Determine the [x, y] coordinate at the center of the cell enclosing the given text.  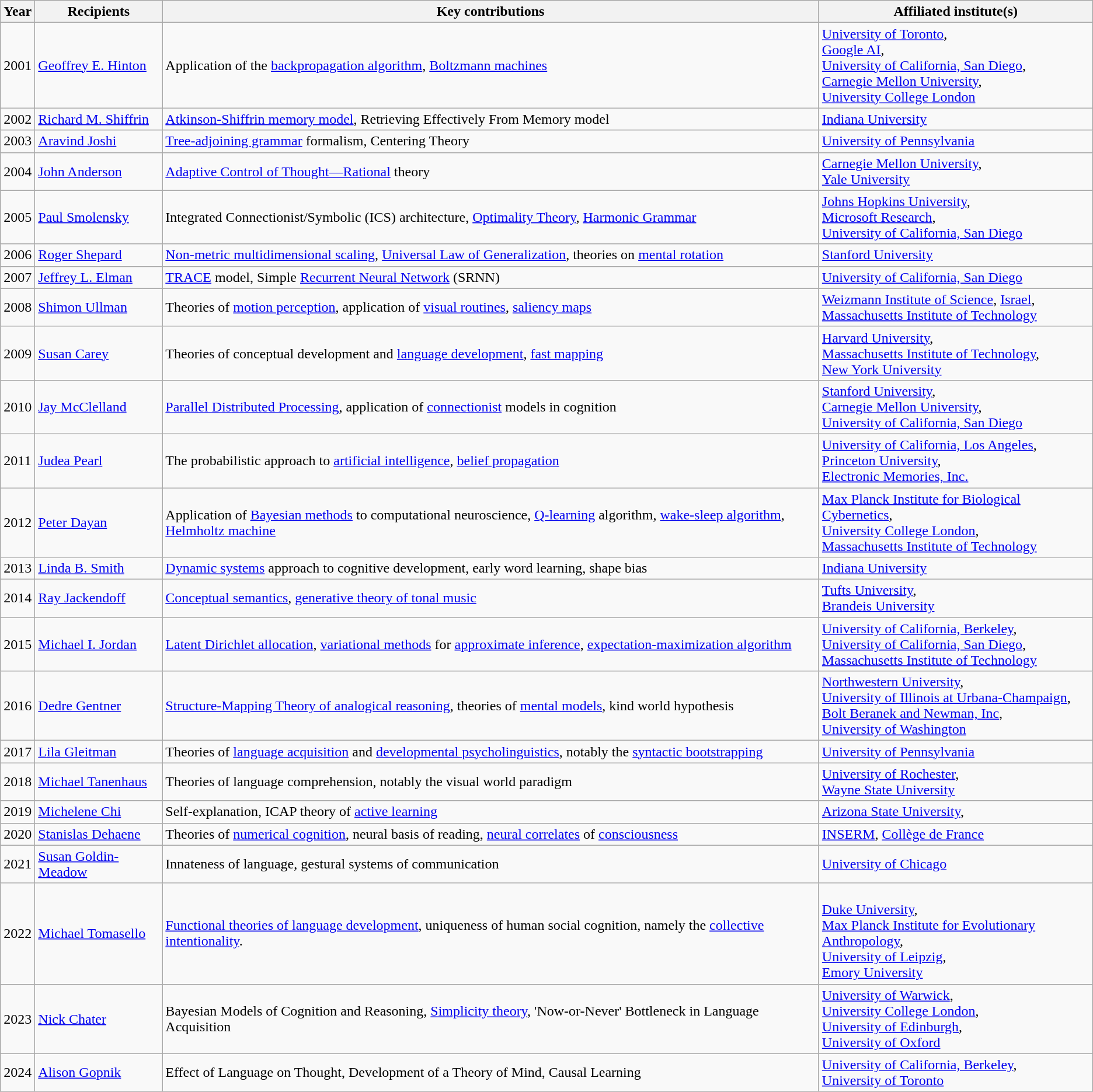
Theories of language comprehension, notably the visual world paradigm [490, 782]
Application of the backpropagation algorithm, Boltzmann machines [490, 65]
Structure-Mapping Theory of analogical reasoning, theories of mental models, kind world hypothesis [490, 706]
Nick Chater [99, 1019]
Theories of numerical cognition, neural basis of reading, neural correlates of consciousness [490, 834]
Michelene Chi [99, 812]
Tree-adjoining grammar formalism, Centering Theory [490, 141]
Geoffrey E. Hinton [99, 65]
Carnegie Mellon University,Yale University [955, 172]
Weizmann Institute of Science, Israel,Massachusetts Institute of Technology [955, 307]
Richard M. Shiffrin [99, 119]
Shimon Ullman [99, 307]
Michael I. Jordan [99, 644]
University of California, Los Angeles,Princeton University,Electronic Memories, Inc. [955, 460]
TRACE model, Simple Recurrent Neural Network (SRNN) [490, 277]
2010 [18, 407]
Application of Bayesian methods to computational neuroscience, Q-learning algorithm, wake-sleep algorithm, Helmholtz machine [490, 523]
2014 [18, 599]
The probabilistic approach to artificial intelligence, belief propagation [490, 460]
Affiliated institute(s) [955, 12]
Year [18, 12]
Tufts University,Brandeis University [955, 599]
Latent Dirichlet allocation, variational methods for approximate inference, expectation-maximization algorithm [490, 644]
2018 [18, 782]
2002 [18, 119]
Max Planck Institute for Biological Cybernetics,University College London,Massachusetts Institute of Technology [955, 523]
2016 [18, 706]
2024 [18, 1073]
2001 [18, 65]
Non-metric multidimensional scaling, Universal Law of Generalization, theories on mental rotation [490, 255]
Innateness of language, gestural systems of communication [490, 864]
Peter Dayan [99, 523]
University of Rochester,Wayne State University [955, 782]
2005 [18, 217]
Parallel Distributed Processing, application of connectionist models in cognition [490, 407]
2004 [18, 172]
Northwestern University,University of Illinois at Urbana-Champaign,Bolt Beranek and Newman, Inc,University of Washington [955, 706]
Stanford University [955, 255]
Arizona State University, [955, 812]
2015 [18, 644]
Paul Smolensky [99, 217]
John Anderson [99, 172]
Dynamic systems approach to cognitive development, early word learning, shape bias [490, 568]
2021 [18, 864]
2003 [18, 141]
Adaptive Control of Thought—Rational theory [490, 172]
Roger Shepard [99, 255]
Judea Pearl [99, 460]
Michael Tomasello [99, 934]
Theories of language acquisition and developmental psycholinguistics, notably the syntactic bootstrapping [490, 752]
2019 [18, 812]
Effect of Language on Thought, Development of a Theory of Mind, Causal Learning [490, 1073]
University of California, Berkeley,University of Toronto [955, 1073]
Aravind Joshi [99, 141]
2006 [18, 255]
2023 [18, 1019]
2009 [18, 353]
Conceptual semantics, generative theory of tonal music [490, 599]
2017 [18, 752]
Duke University,Max Planck Institute for Evolutionary Anthropology,University of Leipzig,Emory University [955, 934]
Ray Jackendoff [99, 599]
Susan Goldin-Meadow [99, 864]
Johns Hopkins University,Microsoft Research,University of California, San Diego [955, 217]
University of Chicago [955, 864]
Atkinson-Shiffrin memory model, Retrieving Effectively From Memory model [490, 119]
2011 [18, 460]
Dedre Gentner [99, 706]
University of Warwick,University College London,University of Edinburgh,University of Oxford [955, 1019]
Alison Gopnik [99, 1073]
Functional theories of language development, uniqueness of human social cognition, namely the collective intentionality. [490, 934]
University of California, Berkeley,University of California, San Diego,Massachusetts Institute of Technology [955, 644]
2007 [18, 277]
Key contributions [490, 12]
Theories of motion perception, application of visual routines, saliency maps [490, 307]
Stanislas Dehaene [99, 834]
Recipients [99, 12]
Theories of conceptual development and language development, fast mapping [490, 353]
Linda B. Smith [99, 568]
Integrated Connectionist/Symbolic (ICS) architecture, Optimality Theory, Harmonic Grammar [490, 217]
2020 [18, 834]
Jeffrey L. Elman [99, 277]
2012 [18, 523]
Susan Carey [99, 353]
University of California, San Diego [955, 277]
2008 [18, 307]
Harvard University,Massachusetts Institute of Technology,New York University [955, 353]
Lila Gleitman [99, 752]
Stanford University,Carnegie Mellon University,University of California, San Diego [955, 407]
University of Toronto,Google AI,University of California, San Diego,Carnegie Mellon University,University College London [955, 65]
Michael Tanenhaus [99, 782]
2013 [18, 568]
Jay McClelland [99, 407]
INSERM, Collège de France [955, 834]
Self-explanation, ICAP theory of active learning [490, 812]
2022 [18, 934]
Bayesian Models of Cognition and Reasoning, Simplicity theory, 'Now-or-Never' Bottleneck in Language Acquisition [490, 1019]
